Return the (x, y) coordinate for the center point of the cell that contains the specified text.  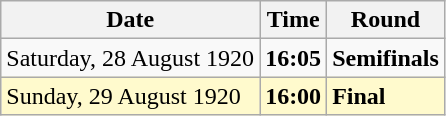
16:00 (294, 96)
Date (130, 20)
Final (386, 96)
Saturday, 28 August 1920 (130, 58)
Round (386, 20)
Time (294, 20)
Semifinals (386, 58)
16:05 (294, 58)
Sunday, 29 August 1920 (130, 96)
